Return (x, y) of the center of cell containing provided text 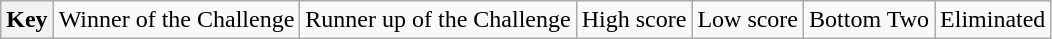
Bottom Two (870, 20)
Key (27, 20)
Low score (748, 20)
Winner of the Challenge (176, 20)
High score (634, 20)
Eliminated (993, 20)
Runner up of the Challenge (438, 20)
